From the cell containing the given text, extract its center point as [x, y] coordinate. 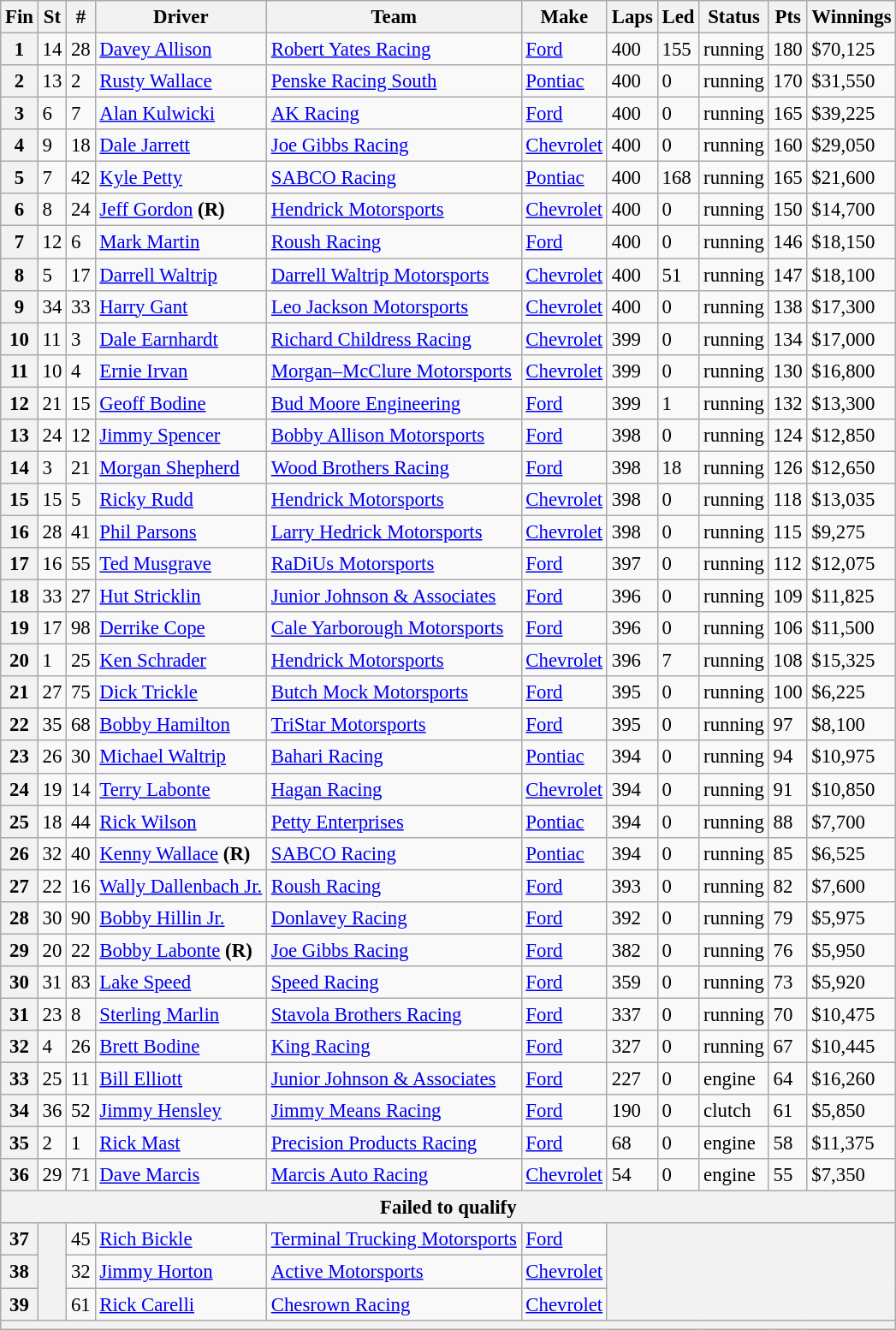
Marcis Auto Racing [394, 1175]
Fin [20, 17]
Sterling Marlin [181, 1014]
Status [734, 17]
138 [787, 306]
82 [787, 886]
85 [787, 853]
Larry Hedrick Motorsports [394, 531]
$10,975 [851, 757]
Davey Allison [181, 50]
38 [20, 1272]
130 [787, 371]
118 [787, 500]
Driver [181, 17]
393 [632, 886]
Geoff Bodine [181, 403]
# [80, 17]
Dale Jarrett [181, 145]
134 [787, 339]
147 [787, 275]
40 [80, 853]
King Racing [394, 1047]
$7,350 [851, 1175]
$6,225 [851, 692]
$5,920 [851, 983]
180 [787, 50]
Rick Mast [181, 1143]
58 [787, 1143]
Rich Bickle [181, 1240]
Precision Products Racing [394, 1143]
150 [787, 210]
37 [20, 1240]
397 [632, 564]
Butch Mock Motorsports [394, 692]
Kenny Wallace (R) [181, 853]
Active Motorsports [394, 1272]
Ken Schrader [181, 661]
$8,100 [851, 725]
Morgan Shepherd [181, 467]
97 [787, 725]
AK Racing [394, 114]
Team [394, 17]
Rusty Wallace [181, 81]
Dave Marcis [181, 1175]
41 [80, 531]
$29,050 [851, 145]
327 [632, 1047]
Ricky Rudd [181, 500]
Ted Musgrave [181, 564]
Harry Gant [181, 306]
Rick Carelli [181, 1304]
Darrell Waltrip Motorsports [394, 275]
Donlavey Racing [394, 918]
$10,445 [851, 1047]
Rick Wilson [181, 822]
70 [787, 1014]
$11,500 [851, 628]
Dale Earnhardt [181, 339]
$18,150 [851, 242]
$39,225 [851, 114]
$7,600 [851, 886]
168 [678, 178]
RaDiUs Motorsports [394, 564]
$5,850 [851, 1111]
Derrike Cope [181, 628]
Hut Stricklin [181, 597]
Cale Yarborough Motorsports [394, 628]
$16,260 [851, 1079]
54 [632, 1175]
227 [632, 1079]
91 [787, 789]
$5,975 [851, 918]
Robert Yates Racing [394, 50]
115 [787, 531]
Petty Enterprises [394, 822]
$17,000 [851, 339]
Wally Dallenbach Jr. [181, 886]
Wood Brothers Racing [394, 467]
45 [80, 1240]
51 [678, 275]
Make [564, 17]
Terminal Trucking Motorsports [394, 1240]
64 [787, 1079]
Jeff Gordon (R) [181, 210]
clutch [734, 1111]
Phil Parsons [181, 531]
Jimmy Horton [181, 1272]
170 [787, 81]
Speed Racing [394, 983]
359 [632, 983]
$6,525 [851, 853]
155 [678, 50]
94 [787, 757]
132 [787, 403]
Mark Martin [181, 242]
$13,035 [851, 500]
$16,800 [851, 371]
Kyle Petty [181, 178]
Alan Kulwicki [181, 114]
Chesrown Racing [394, 1304]
$9,275 [851, 531]
$21,600 [851, 178]
$12,850 [851, 436]
Jimmy Spencer [181, 436]
$31,550 [851, 81]
190 [632, 1111]
73 [787, 983]
Bobby Hillin Jr. [181, 918]
$11,825 [851, 597]
Jimmy Hensley [181, 1111]
Leo Jackson Motorsports [394, 306]
$5,950 [851, 950]
67 [787, 1047]
98 [80, 628]
Morgan–McClure Motorsports [394, 371]
108 [787, 661]
Brett Bodine [181, 1047]
$12,075 [851, 564]
$7,700 [851, 822]
Hagan Racing [394, 789]
Dick Trickle [181, 692]
Terry Labonte [181, 789]
St [51, 17]
Bud Moore Engineering [394, 403]
Bill Elliott [181, 1079]
90 [80, 918]
112 [787, 564]
88 [787, 822]
83 [80, 983]
Winnings [851, 17]
124 [787, 436]
Bobby Hamilton [181, 725]
Penske Racing South [394, 81]
Pts [787, 17]
$17,300 [851, 306]
$70,125 [851, 50]
100 [787, 692]
44 [80, 822]
71 [80, 1175]
Michael Waltrip [181, 757]
$10,475 [851, 1014]
392 [632, 918]
106 [787, 628]
126 [787, 467]
Stavola Brothers Racing [394, 1014]
Richard Childress Racing [394, 339]
76 [787, 950]
75 [80, 692]
Ernie Irvan [181, 371]
$11,375 [851, 1143]
Bobby Labonte (R) [181, 950]
Jimmy Means Racing [394, 1111]
Laps [632, 17]
$14,700 [851, 210]
TriStar Motorsports [394, 725]
Lake Speed [181, 983]
$13,300 [851, 403]
Failed to qualify [448, 1208]
146 [787, 242]
160 [787, 145]
$18,100 [851, 275]
$12,650 [851, 467]
Bobby Allison Motorsports [394, 436]
39 [20, 1304]
Bahari Racing [394, 757]
52 [80, 1111]
109 [787, 597]
Darrell Waltrip [181, 275]
79 [787, 918]
337 [632, 1014]
382 [632, 950]
Led [678, 17]
$10,850 [851, 789]
42 [80, 178]
$15,325 [851, 661]
